Search for the cell housing the specified text and yield its (x, y) center coordinate. 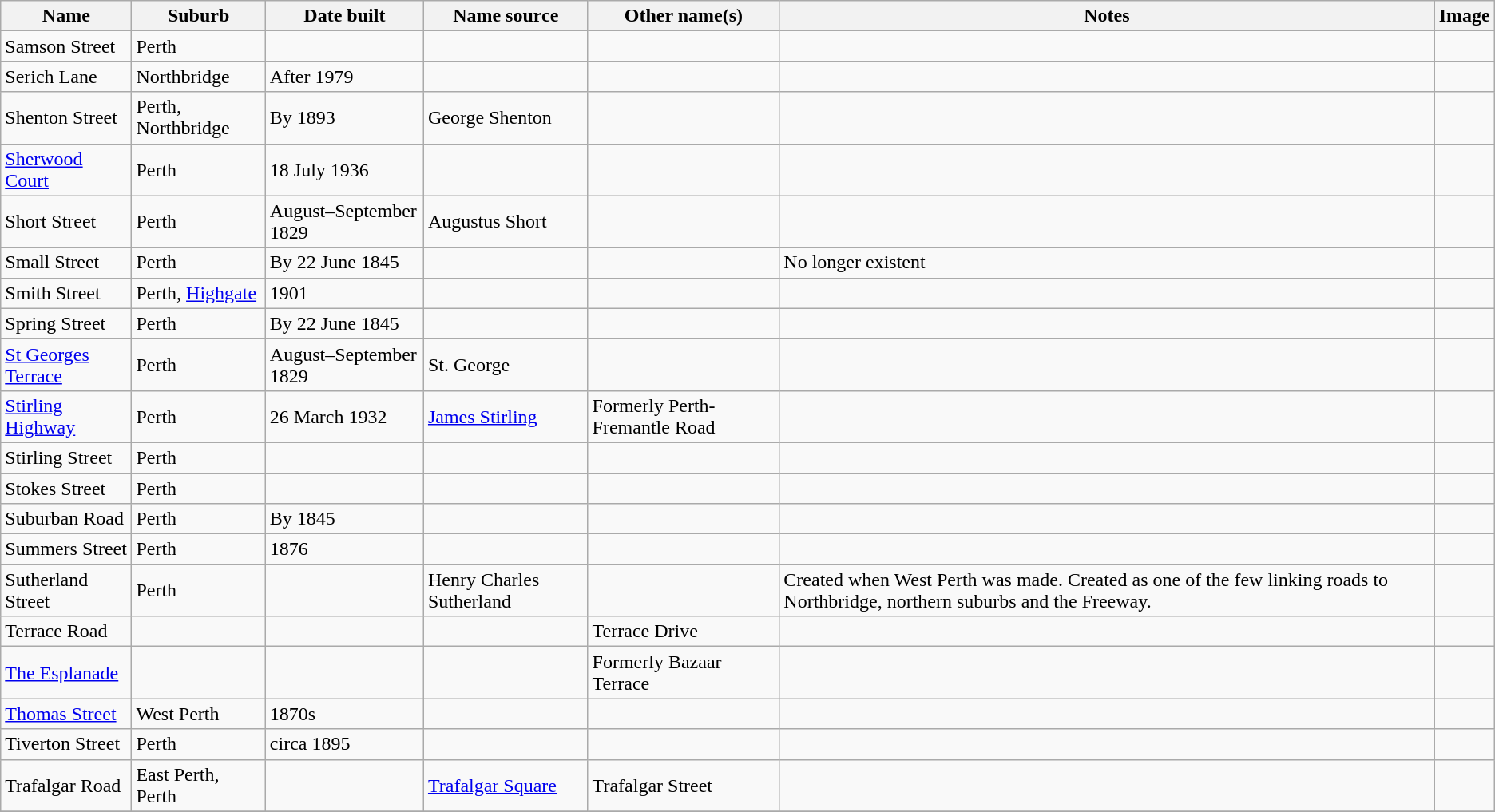
Henry Charles Sutherland (506, 591)
Short Street (66, 222)
Trafalgar Street (684, 786)
circa 1895 (344, 744)
Smith Street (66, 293)
Trafalgar Square (506, 786)
Summers Street (66, 549)
Perth, Northbridge (198, 118)
Stirling Street (66, 457)
18 July 1936 (344, 169)
Perth, Highgate (198, 293)
26 March 1932 (344, 417)
Created when West Perth was made. Created as one of the few linking roads to Northbridge, northern suburbs and the Freeway. (1107, 591)
Shenton Street (66, 118)
Sherwood Court (66, 169)
Spring Street (66, 323)
Formerly Bazaar Terrace (684, 672)
West Perth (198, 714)
Name source (506, 16)
1901 (344, 293)
Augustus Short (506, 222)
Northbridge (198, 77)
St. George (506, 364)
Notes (1107, 16)
By 1893 (344, 118)
The Esplanade (66, 672)
Trafalgar Road (66, 786)
Image (1465, 16)
Name (66, 16)
Suburb (198, 16)
Formerly Perth-Fremantle Road (684, 417)
No longer existent (1107, 263)
Tiverton Street (66, 744)
1876 (344, 549)
James Stirling (506, 417)
St Georges Terrace (66, 364)
Date built (344, 16)
Other name(s) (684, 16)
Stirling Highway (66, 417)
East Perth, Perth (198, 786)
By 1845 (344, 519)
After 1979 (344, 77)
George Shenton (506, 118)
Serich Lane (66, 77)
Suburban Road (66, 519)
Samson Street (66, 46)
Terrace Drive (684, 632)
Sutherland Street (66, 591)
Stokes Street (66, 488)
Thomas Street (66, 714)
1870s (344, 714)
Terrace Road (66, 632)
Small Street (66, 263)
